Detect which cell encompasses the target text, then output its [X, Y] center coordinate. 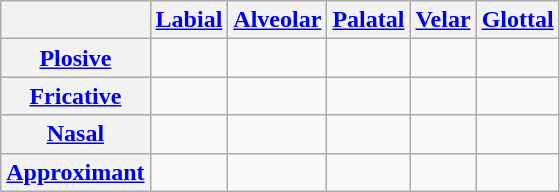
Velar [443, 20]
Alveolar [278, 20]
Plosive [76, 58]
Palatal [368, 20]
Fricative [76, 96]
Labial [189, 20]
Glottal [518, 20]
Approximant [76, 172]
Nasal [76, 134]
